Return the (x, y) coordinate for the center point of the cell that contains the specified text.  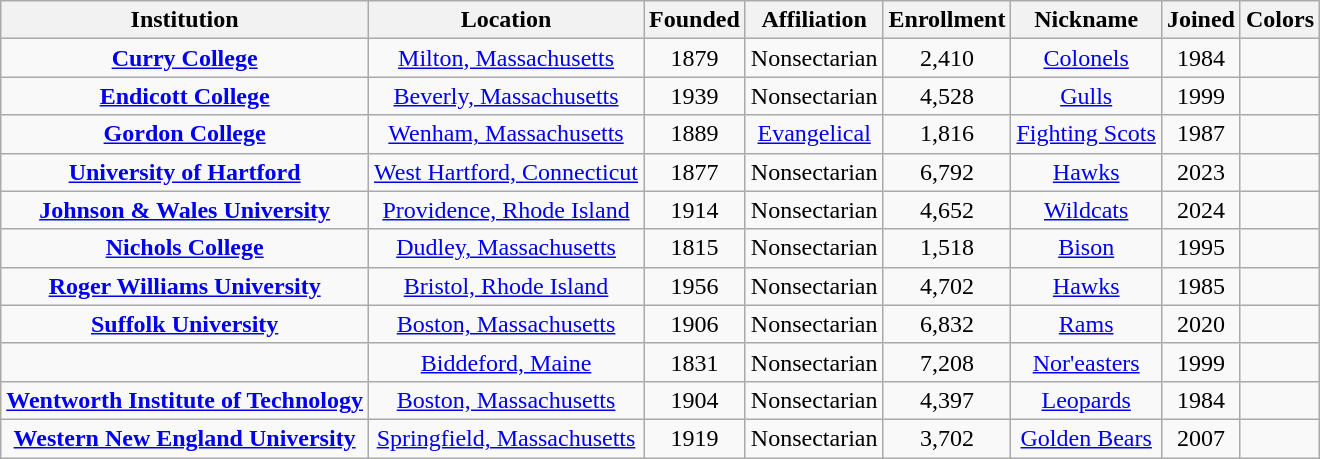
2024 (1200, 210)
Fighting Scots (1086, 134)
Wenham, Massachusetts (506, 134)
Colonels (1086, 58)
1815 (695, 248)
Nickname (1086, 20)
Rams (1086, 324)
2020 (1200, 324)
2,410 (947, 58)
Beverly, Massachusetts (506, 96)
Joined (1200, 20)
2007 (1200, 438)
Springfield, Massachusetts (506, 438)
University of Hartford (185, 172)
1939 (695, 96)
Leopards (1086, 400)
Founded (695, 20)
Johnson & Wales University (185, 210)
1879 (695, 58)
1889 (695, 134)
Golden Bears (1086, 438)
Evangelical (814, 134)
Enrollment (947, 20)
Endicott College (185, 96)
Institution (185, 20)
Location (506, 20)
2023 (1200, 172)
7,208 (947, 362)
Western New England University (185, 438)
4,652 (947, 210)
3,702 (947, 438)
1987 (1200, 134)
1906 (695, 324)
Affiliation (814, 20)
Milton, Massachusetts (506, 58)
1956 (695, 286)
1919 (695, 438)
Providence, Rhode Island (506, 210)
4,702 (947, 286)
6,832 (947, 324)
1914 (695, 210)
Wildcats (1086, 210)
Dudley, Massachusetts (506, 248)
Bristol, Rhode Island (506, 286)
Curry College (185, 58)
Colors (1280, 20)
1,816 (947, 134)
1877 (695, 172)
Gulls (1086, 96)
1831 (695, 362)
6,792 (947, 172)
4,397 (947, 400)
Nor'easters (1086, 362)
4,528 (947, 96)
Biddeford, Maine (506, 362)
Suffolk University (185, 324)
Nichols College (185, 248)
Roger Williams University (185, 286)
1,518 (947, 248)
1985 (1200, 286)
Wentworth Institute of Technology (185, 400)
1904 (695, 400)
1995 (1200, 248)
Gordon College (185, 134)
West Hartford, Connecticut (506, 172)
Bison (1086, 248)
